For the text-containing cell, return its midpoint in (x, y) coordinate format. 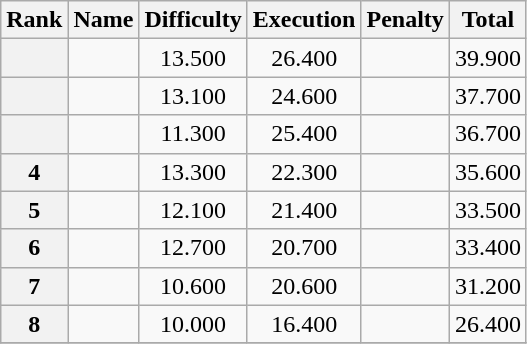
36.700 (488, 134)
12.100 (193, 210)
35.600 (488, 172)
4 (34, 172)
21.400 (304, 210)
6 (34, 248)
31.200 (488, 286)
Rank (34, 20)
10.600 (193, 286)
Difficulty (193, 20)
13.100 (193, 96)
13.300 (193, 172)
22.300 (304, 172)
Name (104, 20)
33.400 (488, 248)
10.000 (193, 324)
20.600 (304, 286)
24.600 (304, 96)
7 (34, 286)
39.900 (488, 58)
20.700 (304, 248)
13.500 (193, 58)
16.400 (304, 324)
37.700 (488, 96)
11.300 (193, 134)
8 (34, 324)
Execution (304, 20)
25.400 (304, 134)
5 (34, 210)
Penalty (405, 20)
33.500 (488, 210)
Total (488, 20)
12.700 (193, 248)
